Provide the (X, Y) coordinate of the cell's center where the given text is located.  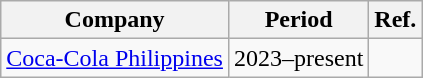
Coca-Cola Philippines (115, 58)
Ref. (396, 20)
Period (298, 20)
Company (115, 20)
2023–present (298, 58)
